Return [X, Y] of the center of cell containing provided text 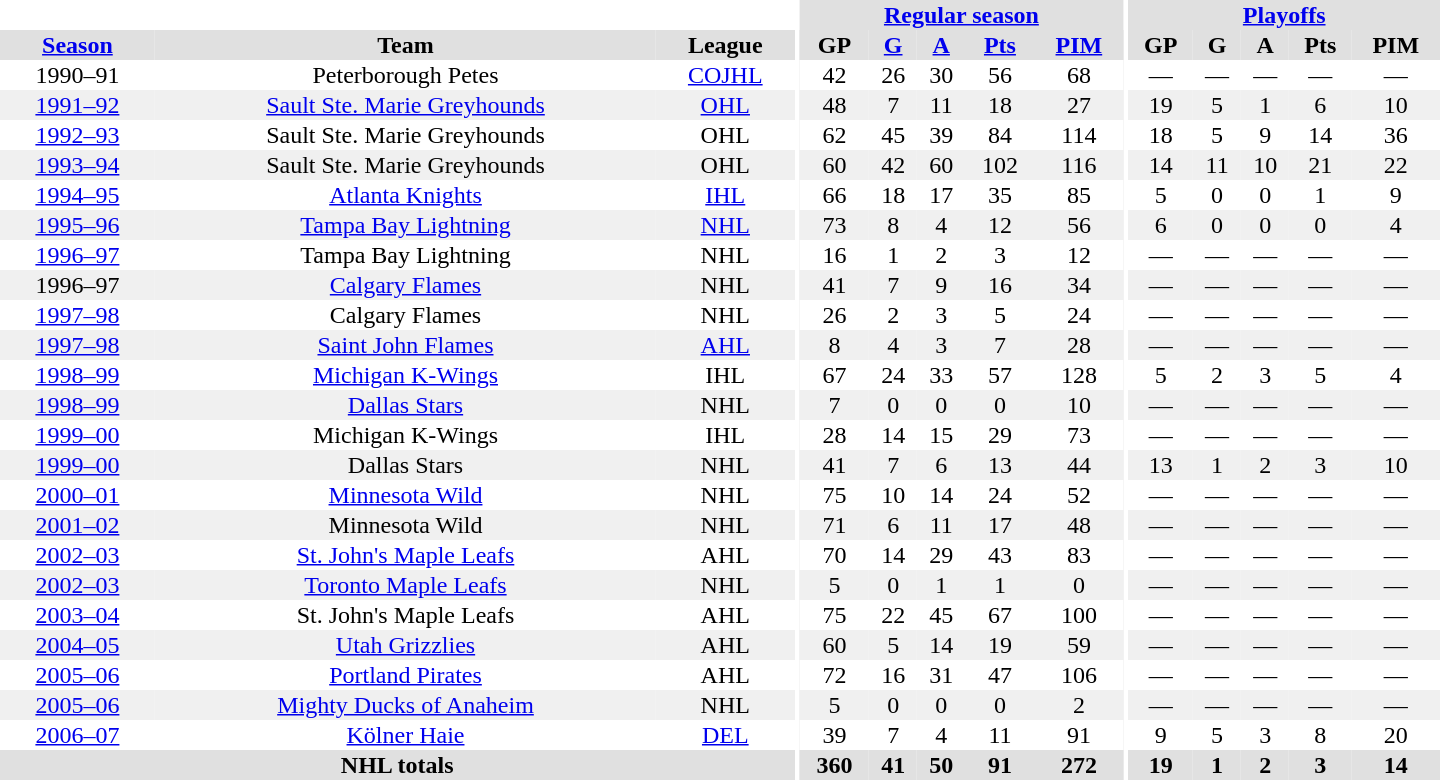
70 [834, 555]
Atlanta Knights [406, 195]
50 [941, 765]
72 [834, 675]
DEL [725, 735]
100 [1079, 615]
COJHL [725, 75]
20 [1396, 735]
1990–91 [78, 75]
1994–95 [78, 195]
2006–07 [78, 735]
36 [1396, 135]
1991–92 [78, 105]
85 [1079, 195]
Playoffs [1284, 15]
116 [1079, 165]
47 [1000, 675]
27 [1079, 105]
114 [1079, 135]
102 [1000, 165]
1995–96 [78, 225]
Regular season [962, 15]
83 [1079, 555]
Saint John Flames [406, 345]
71 [834, 525]
30 [941, 75]
272 [1079, 765]
2004–05 [78, 645]
1992–93 [78, 135]
35 [1000, 195]
128 [1079, 375]
Kölner Haie [406, 735]
League [725, 45]
Portland Pirates [406, 675]
NHL totals [397, 765]
Season [78, 45]
360 [834, 765]
21 [1320, 165]
15 [941, 435]
2000–01 [78, 495]
Utah Grizzlies [406, 645]
1993–94 [78, 165]
62 [834, 135]
52 [1079, 495]
33 [941, 375]
34 [1079, 285]
Mighty Ducks of Anaheim [406, 705]
2001–02 [78, 525]
43 [1000, 555]
66 [834, 195]
57 [1000, 375]
84 [1000, 135]
Peterborough Petes [406, 75]
106 [1079, 675]
68 [1079, 75]
Team [406, 45]
Toronto Maple Leafs [406, 585]
59 [1079, 645]
31 [941, 675]
2003–04 [78, 615]
44 [1079, 465]
